Determine the (x, y) coordinate at the center of the cell enclosing the given text.  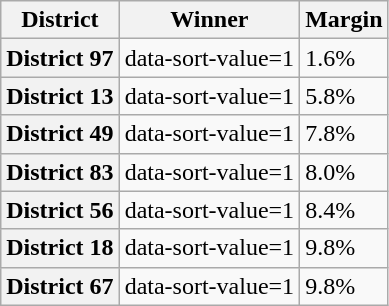
District 18 (60, 248)
Winner (210, 20)
District 67 (60, 286)
1.6% (344, 58)
District 56 (60, 210)
5.8% (344, 96)
District 97 (60, 58)
District 49 (60, 134)
District (60, 20)
7.8% (344, 134)
District 13 (60, 96)
District 83 (60, 172)
8.4% (344, 210)
8.0% (344, 172)
Margin (344, 20)
